Detect which cell encompasses the target text, then output its (x, y) center coordinate. 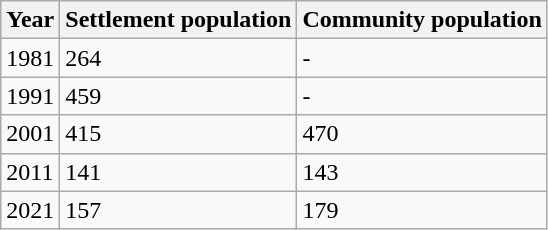
2021 (30, 210)
179 (422, 210)
Community population (422, 20)
415 (178, 134)
Settlement population (178, 20)
Year (30, 20)
1981 (30, 58)
264 (178, 58)
157 (178, 210)
2011 (30, 172)
470 (422, 134)
1991 (30, 96)
2001 (30, 134)
459 (178, 96)
141 (178, 172)
143 (422, 172)
